Determine the [X, Y] coordinate at the center of the cell enclosing the given text.  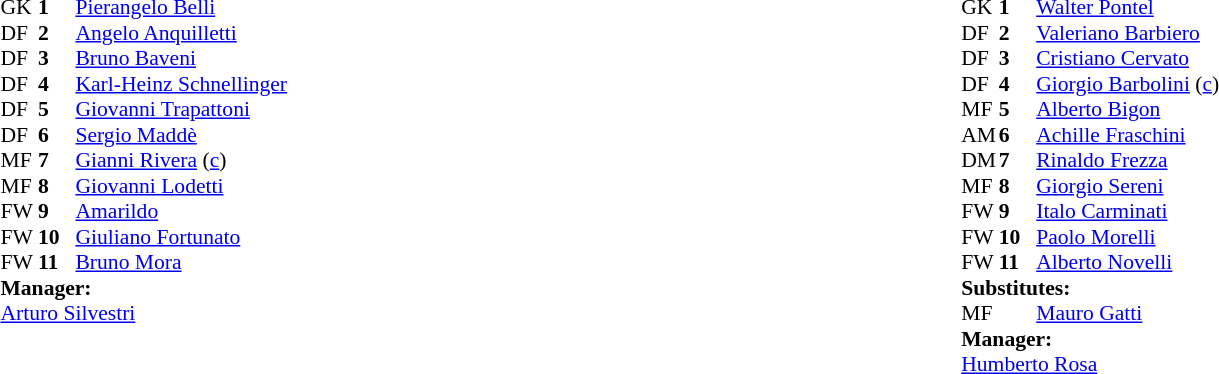
Rinaldo Frezza [1128, 161]
Italo Carminati [1128, 211]
Cristiano Cervato [1128, 59]
Giorgio Sereni [1128, 186]
Angelo Anquilletti [181, 33]
DM [980, 161]
Amarildo [181, 211]
Bruno Mora [181, 263]
Giovanni Trapattoni [181, 109]
Giuliano Fortunato [181, 237]
AM [980, 135]
Karl-Heinz Schnellinger [181, 84]
Valeriano Barbiero [1128, 33]
Paolo Morelli [1128, 237]
Giovanni Lodetti [181, 186]
Giorgio Barbolini (c) [1128, 84]
Mauro Gatti [1128, 313]
Alberto Novelli [1128, 263]
Achille Fraschini [1128, 135]
Arturo Silvestri [144, 313]
Gianni Rivera (c) [181, 161]
Alberto Bigon [1128, 109]
Bruno Baveni [181, 59]
Sergio Maddè [181, 135]
Substitutes: [1090, 288]
